Capture the cell that displays the provided text and extract its (X, Y) central coordinate. 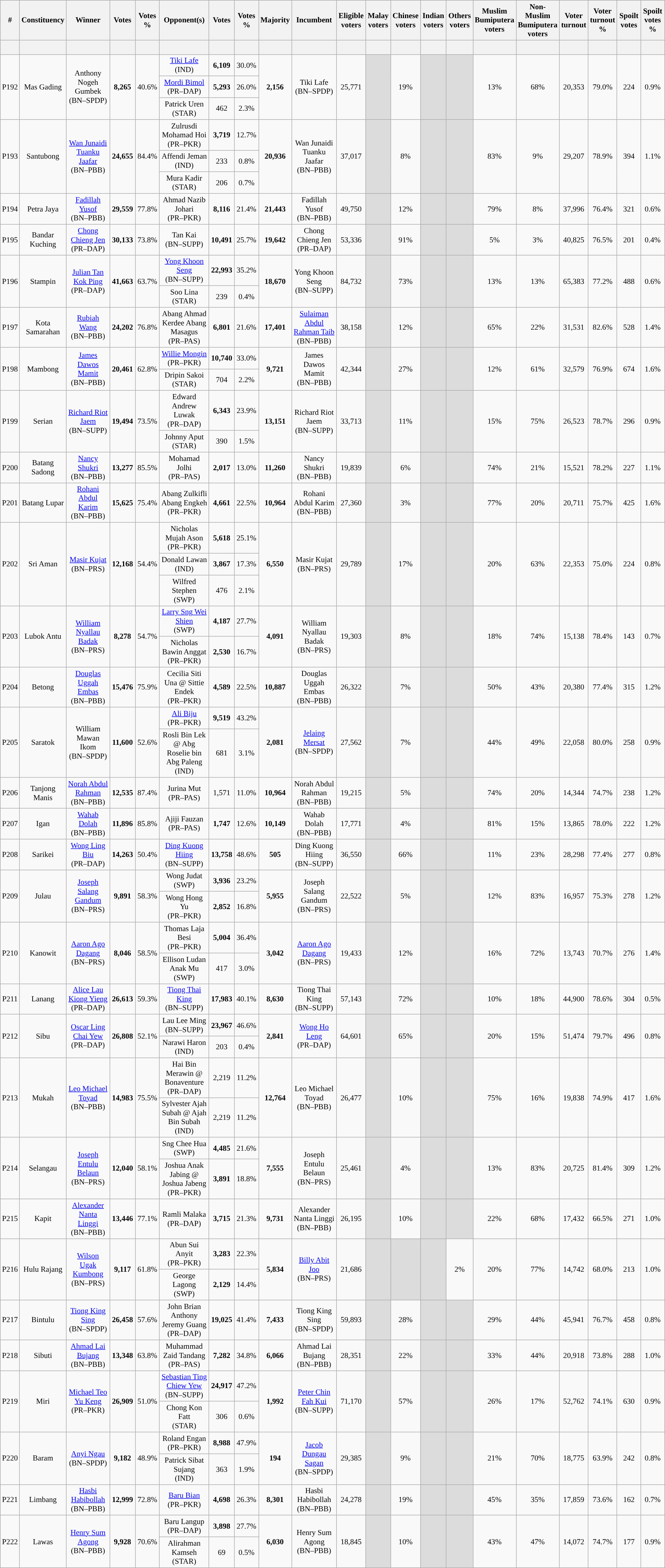
72.8% (147, 1500)
70.6% (147, 1542)
26,909 (123, 1402)
33% (495, 1355)
28% (406, 1320)
20,353 (574, 87)
143 (629, 637)
Serian (43, 422)
476 (222, 590)
13,151 (275, 422)
9,117 (123, 1270)
Lau Lee Ming(BN–SUPP) (184, 1025)
296 (629, 422)
8,046 (123, 953)
505 (275, 854)
81% (495, 824)
P215 (10, 1219)
Patrick Sibat Sujang(IND) (184, 1469)
Santubong (43, 157)
22.3% (246, 1254)
34.8% (246, 1355)
6,066 (275, 1355)
17,983 (222, 999)
78.9% (602, 157)
3,936 (222, 881)
Tanjong Manis (43, 793)
26,523 (574, 422)
Constituency (43, 20)
681 (222, 753)
26,808 (123, 1036)
Batang Sadong (43, 468)
26.3% (246, 1500)
47% (538, 1542)
29% (495, 1320)
John Brian Anthony Jeremy Guang(PR–DAP) (184, 1320)
10,887 (275, 687)
36.4% (246, 937)
Sylvester Ajah Subah @ Ajah Bin Subah(IND) (184, 1117)
2.3% (246, 109)
28,298 (574, 854)
65,383 (574, 281)
2,017 (222, 468)
2,841 (275, 1036)
14,344 (574, 793)
25,461 (351, 1168)
Jurina Mut(PR–PAS) (184, 793)
Abang Ahmad Kerdee Abang Masagus(PR–PAS) (184, 328)
13,446 (123, 1219)
P194 (10, 209)
P203 (10, 637)
85.5% (147, 468)
Muhammad Zaid Tandang(PR–PAS) (184, 1355)
19,215 (351, 793)
12,168 (123, 564)
21,686 (351, 1270)
222 (629, 824)
35% (538, 1500)
79% (495, 209)
6% (406, 468)
P206 (10, 793)
19,838 (574, 1097)
11,600 (123, 742)
18,845 (351, 1542)
Michael Teo Yu Keng(PR–PKR) (88, 1402)
40.1% (246, 999)
26,322 (351, 687)
Wong Ling Biu(PR–DAP) (88, 854)
76.7% (602, 1320)
Sibu (43, 1036)
Rosli Bin Lek @ Abg Roselie bin Abg Paleng(IND) (184, 753)
P204 (10, 687)
10,740 (222, 358)
68.0% (602, 1270)
P207 (10, 824)
390 (222, 441)
278 (629, 896)
25.1% (246, 538)
78.7% (602, 422)
75.5% (147, 1097)
26% (495, 1402)
61% (538, 369)
309 (629, 1168)
76.9% (602, 369)
13,865 (574, 824)
Voter turnout % (602, 20)
73.5% (147, 422)
Mas Gading (43, 87)
78.0% (602, 824)
76.8% (147, 328)
P205 (10, 742)
63.9% (602, 1458)
84.4% (147, 157)
674 (629, 369)
Mordi Bimol(PR–DAP) (184, 87)
Igan (43, 824)
40,825 (574, 240)
Alice Lau Kiong Yieng(PR–DAP) (88, 999)
P220 (10, 1458)
2.2% (246, 380)
20,936 (275, 157)
17,432 (574, 1219)
17,401 (275, 328)
Betong (43, 687)
5,618 (222, 538)
33,713 (351, 422)
66% (406, 854)
Oscar Ling Chai Yew(PR–DAP) (88, 1036)
P208 (10, 854)
53,336 (351, 240)
Ramli Malaka(PR–DAP) (184, 1219)
Saratok (43, 742)
76.4% (602, 209)
51.0% (147, 1402)
29,207 (574, 157)
61.8% (147, 1270)
11.0% (246, 793)
213 (629, 1270)
496 (629, 1036)
19,494 (123, 422)
5,834 (275, 1270)
Alirahman Kamseh(STAR) (184, 1553)
16.8% (246, 907)
8,278 (123, 637)
Sarikei (43, 854)
2,081 (275, 742)
59,893 (351, 1320)
P209 (10, 896)
Julian Tan Kok Ping(PR–DAP) (88, 281)
63.8% (147, 1355)
2,156 (275, 87)
Chinese voters (406, 20)
14,263 (123, 854)
Lawas (43, 1542)
Tiki Lafe(BN–SPDP) (314, 87)
Selangau (43, 1168)
6,550 (275, 564)
Nicholas Mujah Ason(PR–PKR) (184, 538)
23.2% (246, 881)
Mambong (43, 369)
3,283 (222, 1254)
40.6% (147, 87)
William Mawan Ikom(BN–SPDP) (88, 742)
42,344 (351, 369)
P214 (10, 1168)
P213 (10, 1097)
52,762 (574, 1402)
6,343 (222, 411)
Malay voters (378, 20)
Miri (43, 1402)
Sebastian Ting Chiew Yew(BN–SUPP) (184, 1386)
8,265 (123, 87)
P197 (10, 328)
1,992 (275, 1402)
75.0% (602, 564)
206 (222, 183)
Narawi Haron(IND) (184, 1047)
10,149 (275, 824)
Kanowit (43, 953)
75.4% (147, 503)
Batang Lupar (43, 503)
13,348 (123, 1355)
43.2% (246, 718)
7,555 (275, 1168)
49,750 (351, 209)
52.6% (147, 742)
3,042 (275, 953)
8,988 (222, 1443)
57,143 (351, 999)
41.4% (246, 1320)
13.0% (246, 468)
Limbang (43, 1500)
18,670 (275, 281)
57% (406, 1402)
23.9% (246, 411)
30,133 (123, 240)
4,187 (222, 621)
242 (629, 1458)
11,260 (275, 468)
26.0% (246, 87)
3,715 (222, 1219)
P216 (10, 1270)
20,380 (574, 687)
73.6% (602, 1500)
Cecilia Siti Una @ Sittie Endek(PR–PKR) (184, 687)
Opponent(s) (184, 20)
6,801 (222, 328)
2% (460, 1270)
74.1% (602, 1402)
24,917 (222, 1386)
P198 (10, 369)
19,839 (351, 468)
7,433 (275, 1320)
Mohamad Jolhi(PR–PAS) (184, 468)
49% (538, 742)
29,559 (123, 209)
12.7% (246, 135)
Kapit (43, 1219)
8,630 (275, 999)
35.2% (246, 270)
Wong Hong Yu(PR–PKR) (184, 907)
59.3% (147, 999)
17,771 (351, 824)
79.0% (602, 87)
Bintulu (43, 1320)
9,731 (275, 1219)
73% (406, 281)
Voter turnout (574, 20)
Eligible voters (351, 20)
78.4% (602, 637)
Lanang (43, 999)
P200 (10, 468)
194 (275, 1458)
Baru Langup(PR–DAP) (184, 1526)
13,277 (123, 468)
21.3% (246, 1219)
3,719 (222, 135)
75.3% (602, 896)
Sibuti (43, 1355)
19,642 (275, 240)
Tiki Lafe(IND) (184, 65)
P222 (10, 1542)
85.8% (147, 824)
44,900 (574, 999)
Incumbent (314, 20)
Baram (43, 1458)
91% (406, 240)
70% (538, 1458)
27,562 (351, 742)
5,955 (275, 896)
Mura Kadir(STAR) (184, 183)
63% (538, 564)
9,928 (123, 1542)
Edward Andrew Luwak(PR–DAP) (184, 411)
6,109 (222, 65)
27% (406, 369)
315 (629, 687)
Billy Abit Joo(BN–PRS) (314, 1270)
P202 (10, 564)
21.4% (246, 209)
630 (629, 1402)
528 (629, 328)
203 (222, 1047)
22,058 (574, 742)
15,476 (123, 687)
37,017 (351, 157)
9,721 (275, 369)
227 (629, 468)
69 (222, 1553)
Jacob Dungau Sagan(BN–SPDP) (314, 1458)
78.2% (602, 468)
12.6% (246, 824)
Spoilt votes (629, 20)
77.8% (147, 209)
5,004 (222, 937)
Ajiji Fauzan(PR–PAS) (184, 824)
45% (495, 1500)
P221 (10, 1500)
75.7% (602, 503)
46.6% (246, 1025)
45,941 (574, 1320)
363 (222, 1469)
37,996 (574, 209)
54.4% (147, 564)
54.7% (147, 637)
20,461 (123, 369)
Affendi Jeman(IND) (184, 161)
1.5% (246, 441)
14.4% (246, 1285)
Abun Sui Anyit(PR–PKR) (184, 1254)
321 (629, 209)
462 (222, 109)
Petra Jaya (43, 209)
Julau (43, 896)
10,491 (222, 240)
14,742 (574, 1270)
Nicholas Bawin Anggat(PR–PKR) (184, 652)
201 (629, 240)
33.0% (246, 358)
75.9% (147, 687)
4,485 (222, 1148)
36,550 (351, 854)
3,867 (222, 564)
Rubiah Wang(BN–PBB) (88, 328)
Chong Kon Fatt(STAR) (184, 1417)
Winner (88, 20)
George Lagong(SWP) (184, 1285)
19,303 (351, 637)
3.0% (246, 969)
27,360 (351, 503)
277 (629, 854)
50% (495, 687)
Spoilt votes % (653, 20)
84,732 (351, 281)
9,519 (222, 718)
P193 (10, 157)
Majority (275, 20)
Joshua Anak Jabing @ Joshua Jabeng(PR–PKR) (184, 1179)
3,891 (222, 1179)
22,522 (351, 896)
23% (538, 854)
12,535 (123, 793)
Hai Bin Merawin @ Bonaventure(PR–DAP) (184, 1078)
26,613 (123, 999)
22,353 (574, 564)
Sng Chee Hua(SWP) (184, 1148)
17,859 (574, 1500)
458 (629, 1320)
13,743 (574, 953)
Lubok Antu (43, 637)
9,182 (123, 1458)
Wong Ho Leng(PR–DAP) (314, 1036)
63.7% (147, 281)
29,789 (351, 564)
Johnny Aput(STAR) (184, 441)
Mukah (43, 1097)
4,589 (222, 687)
P192 (10, 87)
30.0% (246, 65)
24,655 (123, 157)
32,579 (574, 369)
# (10, 20)
87.4% (147, 793)
Wilson Ugak Kumbong(BN–PRS) (88, 1270)
Stampin (43, 281)
47.9% (246, 1443)
38,158 (351, 328)
Wilfred Stephen(SWP) (184, 590)
78.6% (602, 999)
20,918 (574, 1355)
62.8% (147, 369)
177 (629, 1542)
P218 (10, 1355)
22,993 (222, 270)
15,138 (574, 637)
14,072 (574, 1542)
3.1% (246, 753)
8,301 (275, 1500)
20,711 (574, 503)
71,170 (351, 1402)
77.1% (147, 1219)
17.3% (246, 564)
Sri Aman (43, 564)
12,040 (123, 1168)
Donald Lawan(IND) (184, 564)
162 (629, 1500)
Anthony Nogeh Gumbek(BN–SPDP) (88, 87)
Ali Biju(PR–PKR) (184, 718)
304 (629, 999)
P201 (10, 503)
Ellison Ludan Anak Mu(SWP) (184, 969)
P196 (10, 281)
48.6% (246, 854)
2,129 (222, 1285)
70.7% (602, 953)
81.4% (602, 1168)
31,531 (574, 328)
Indian voters (433, 20)
29,385 (351, 1458)
52.1% (147, 1036)
394 (629, 157)
28,351 (351, 1355)
74.9% (602, 1097)
80.0% (602, 742)
4,698 (222, 1500)
Non-Muslim Bumiputera voters (538, 20)
P217 (10, 1320)
4,091 (275, 637)
26,195 (351, 1219)
76.5% (602, 240)
271 (629, 1219)
41,663 (123, 281)
Tan Kai(BN–SUPP) (184, 240)
Bandar Kuching (43, 240)
21,443 (275, 209)
8,116 (222, 209)
57.6% (147, 1320)
Roland Engan(PR–PKR) (184, 1443)
Ahmad Nazib Johari(PR–PKR) (184, 209)
6,030 (275, 1542)
5,293 (222, 87)
Patrick Uren(STAR) (184, 109)
77.2% (602, 281)
2,852 (222, 907)
2,530 (222, 652)
Others voters (460, 20)
79.7% (602, 1036)
276 (629, 953)
Baru Bian(PR–PKR) (184, 1500)
2.1% (246, 590)
47.2% (246, 1386)
14,983 (123, 1097)
Sulaiman Abdul Rahman Taib(BN–PBB) (314, 328)
13,758 (222, 854)
704 (222, 380)
239 (222, 297)
1,571 (222, 793)
238 (629, 793)
3,898 (222, 1526)
16.7% (246, 652)
488 (629, 281)
288 (629, 1355)
Larry Sng Wei Shien(SWP) (184, 621)
Anyi Ngau(BN–SPDP) (88, 1458)
23,967 (222, 1025)
48.9% (147, 1458)
15,625 (123, 503)
19,433 (351, 953)
1,747 (222, 824)
50.4% (147, 854)
Hulu Rajang (43, 1270)
Muslim Bumiputera voters (495, 20)
51,474 (574, 1036)
26,477 (351, 1097)
Dripin Sakoi(STAR) (184, 380)
306 (222, 1417)
Willie Mongin(PR–PKR) (184, 358)
16,957 (574, 896)
P210 (10, 953)
58.5% (147, 953)
Zulrusdi Mohamad Hoi(PR–PKR) (184, 135)
Jelaing Mersat(BN–SPDP) (314, 742)
25,771 (351, 87)
19,025 (222, 1320)
64,601 (351, 1036)
24,202 (123, 328)
58.3% (147, 896)
18,775 (574, 1458)
58.1% (147, 1168)
12,764 (275, 1097)
Wong Judat(SWP) (184, 881)
Kota Samarahan (43, 328)
25.7% (246, 240)
82.6% (602, 328)
18.8% (246, 1179)
P199 (10, 422)
11,896 (123, 824)
Soo Lina(STAR) (184, 297)
15,521 (574, 468)
26,458 (123, 1320)
258 (629, 742)
Thomas Laja Besi(PR–PKR) (184, 937)
P212 (10, 1036)
4,661 (222, 503)
P219 (10, 1402)
24,278 (351, 1500)
9,891 (123, 896)
66.5% (602, 1219)
20,725 (574, 1168)
Abang Zulkifli Abang Engkeh(PR–PKR) (184, 503)
P195 (10, 240)
7,282 (222, 1355)
Peter Chin Fah Kui(BN–SUPP) (314, 1402)
425 (629, 503)
12,999 (123, 1500)
233 (222, 161)
1.9% (246, 1469)
P211 (10, 999)
